Determine the (X, Y) coordinate at the center of the cell enclosing the given text.  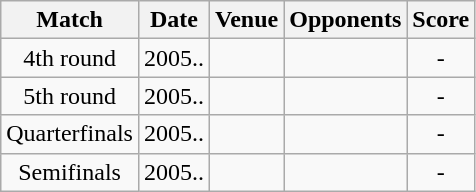
Semifinals (70, 172)
Match (70, 20)
Quarterfinals (70, 134)
Score (441, 20)
Opponents (346, 20)
5th round (70, 96)
4th round (70, 58)
Venue (246, 20)
Date (174, 20)
